From the cell containing the given text, extract its center point as [X, Y] coordinate. 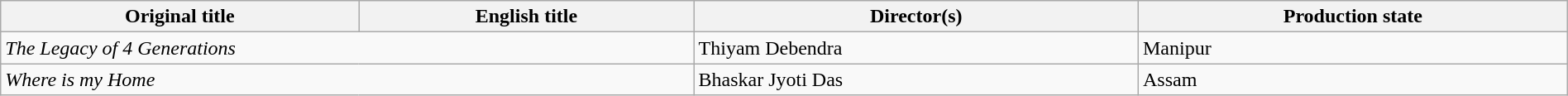
The Legacy of 4 Generations [347, 48]
Production state [1353, 17]
Bhaskar Jyoti Das [916, 79]
Where is my Home [347, 79]
English title [526, 17]
Original title [180, 17]
Thiyam Debendra [916, 48]
Assam [1353, 79]
Director(s) [916, 17]
Manipur [1353, 48]
